Provide the (X, Y) coordinate of the cell's center where the given text is located.  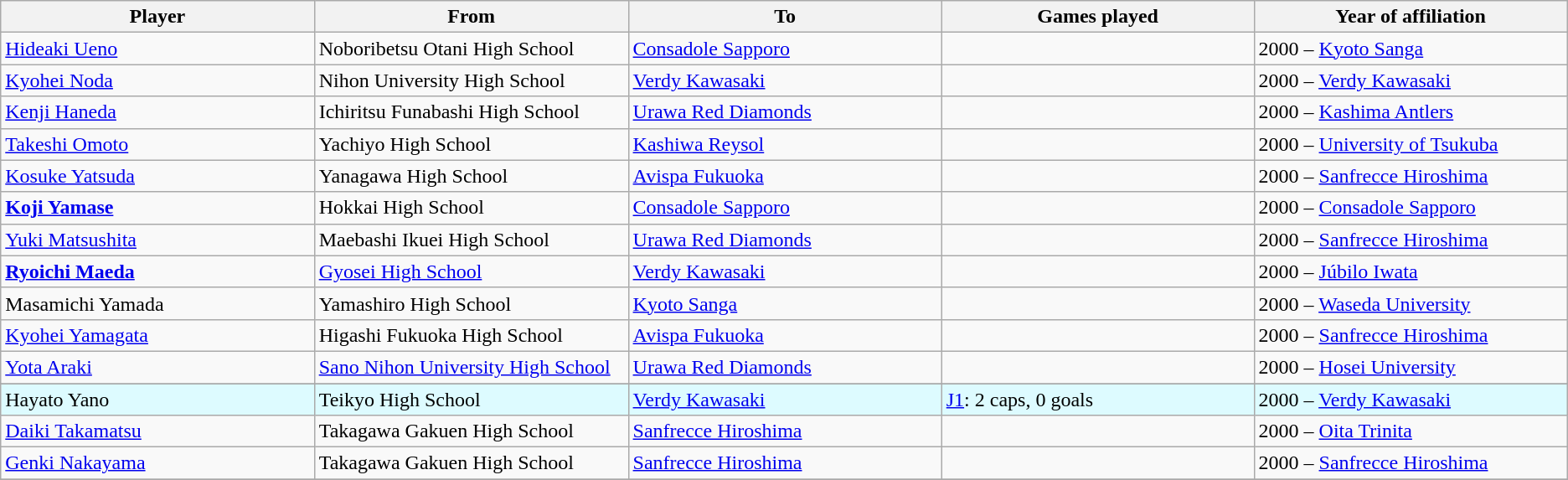
Ryoichi Maeda (157, 271)
Player (157, 17)
To (785, 17)
Teikyo High School (471, 400)
Daiki Takamatsu (157, 431)
2000 – Waseda University (1411, 303)
Yota Araki (157, 367)
2000 – Júbilo Iwata (1411, 271)
2000 – University of Tsukuba (1411, 144)
Games played (1097, 17)
Kyohei Noda (157, 80)
Maebashi Ikuei High School (471, 240)
2000 – Hosei University (1411, 367)
From (471, 17)
Yachiyo High School (471, 144)
Kyoto Sanga (785, 303)
Higashi Fukuoka High School (471, 335)
Year of affiliation (1411, 17)
Masamichi Yamada (157, 303)
Gyosei High School (471, 271)
Hayato Yano (157, 400)
Kenji Haneda (157, 112)
Hideaki Ueno (157, 49)
Yanagawa High School (471, 176)
Kashiwa Reysol (785, 144)
Kyohei Yamagata (157, 335)
Sano Nihon University High School (471, 367)
Genki Nakayama (157, 463)
2000 – Oita Trinita (1411, 431)
J1: 2 caps, 0 goals (1097, 400)
Ichiritsu Funabashi High School (471, 112)
Noboribetsu Otani High School (471, 49)
Yuki Matsushita (157, 240)
2000 – Kashima Antlers (1411, 112)
Yamashiro High School (471, 303)
Takeshi Omoto (157, 144)
Koji Yamase (157, 208)
Hokkai High School (471, 208)
Kosuke Yatsuda (157, 176)
Nihon University High School (471, 80)
2000 – Consadole Sapporo (1411, 208)
2000 – Kyoto Sanga (1411, 49)
